Extract the [x, y] coordinate from the center of the cell holding the provided text.  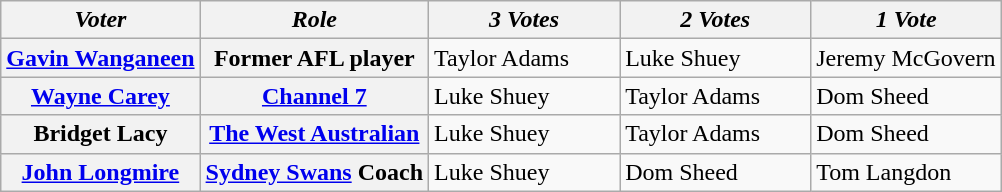
Tom Langdon [906, 172]
Channel 7 [314, 96]
John Longmire [100, 172]
Former AFL player [314, 58]
Gavin Wanganeen [100, 58]
Sydney Swans Coach [314, 172]
3 Votes [524, 20]
The West Australian [314, 134]
1 Vote [906, 20]
Wayne Carey [100, 96]
Bridget Lacy [100, 134]
2 Votes [716, 20]
Role [314, 20]
Voter [100, 20]
Jeremy McGovern [906, 58]
